Locate the cell with the specified text and output its (x, y) center coordinate. 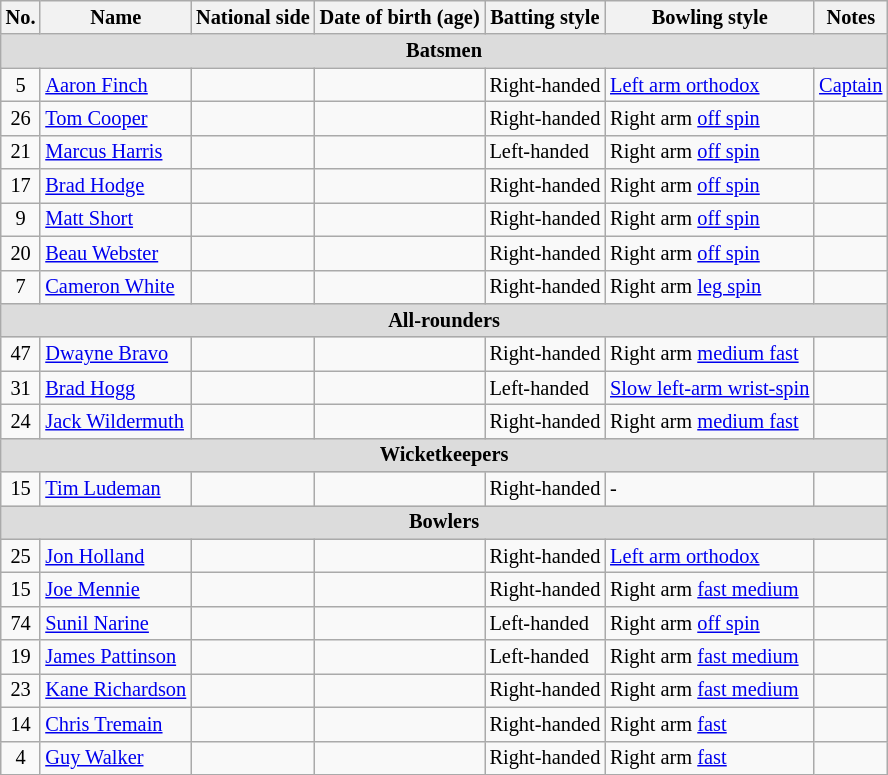
7 (21, 287)
4 (21, 758)
9 (21, 219)
21 (21, 152)
Date of birth (age) (400, 17)
47 (21, 354)
Marcus Harris (116, 152)
Batting style (546, 17)
Matt Short (116, 219)
17 (21, 186)
5 (21, 85)
Batsmen (444, 51)
Brad Hogg (116, 388)
Tom Cooper (116, 118)
No. (21, 17)
- (710, 489)
24 (21, 421)
23 (21, 690)
Right arm leg spin (710, 287)
Tim Ludeman (116, 489)
Guy Walker (116, 758)
Notes (850, 17)
Wicketkeepers (444, 455)
James Pattinson (116, 657)
14 (21, 724)
Name (116, 17)
Jon Holland (116, 556)
31 (21, 388)
Jack Wildermuth (116, 421)
Chris Tremain (116, 724)
Aaron Finch (116, 85)
19 (21, 657)
20 (21, 253)
Joe Mennie (116, 589)
All-rounders (444, 320)
Sunil Narine (116, 623)
Kane Richardson (116, 690)
Slow left-arm wrist-spin (710, 388)
Brad Hodge (116, 186)
Captain (850, 85)
25 (21, 556)
Bowling style (710, 17)
Dwayne Bravo (116, 354)
Beau Webster (116, 253)
National side (253, 17)
Bowlers (444, 522)
26 (21, 118)
74 (21, 623)
Cameron White (116, 287)
